Locate the cell with the specified text and output its (x, y) center coordinate. 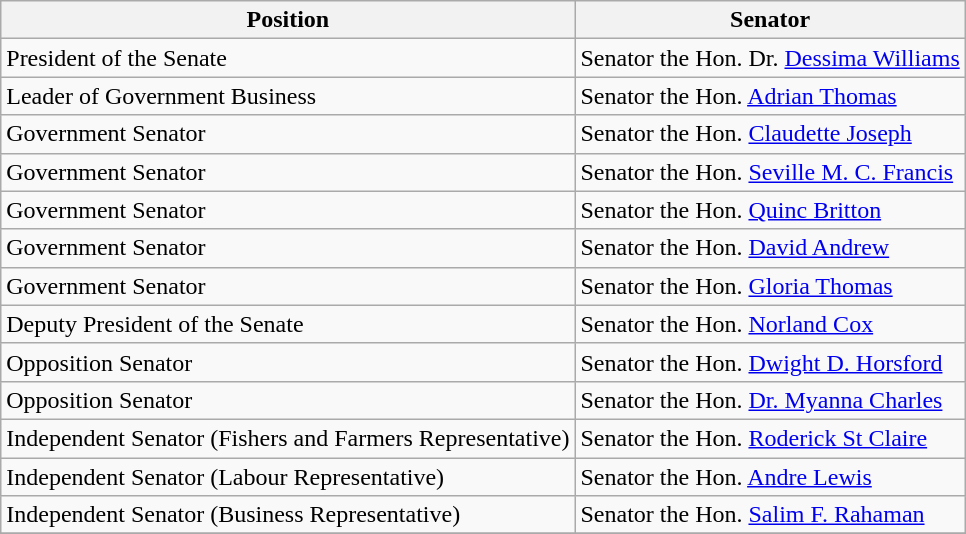
Senator the Hon. Andre Lewis (770, 477)
Senator the Hon. Claudette Joseph (770, 134)
Senator the Hon. Gloria Thomas (770, 286)
Independent Senator (Labour Representative) (288, 477)
Senator the Hon. Dr. Myanna Charles (770, 400)
Senator the Hon. Dwight D. Horsford (770, 362)
Leader of Government Business (288, 96)
Senator the Hon. Salim F. Rahaman (770, 515)
Independent Senator (Fishers and Farmers Representative) (288, 438)
Senator the Hon. Quinc Britton (770, 210)
Independent Senator (Business Representative) (288, 515)
Senator (770, 20)
Senator the Hon. Roderick St Claire (770, 438)
Senator the Hon. Norland Cox (770, 324)
Senator the Hon. David Andrew (770, 248)
Senator the Hon. Seville M. C. Francis (770, 172)
Position (288, 20)
President of the Senate (288, 58)
Senator the Hon. Dr. Dessima Williams (770, 58)
Deputy President of the Senate (288, 324)
Senator the Hon. Adrian Thomas (770, 96)
